Return (X, Y) of the center of cell containing provided text 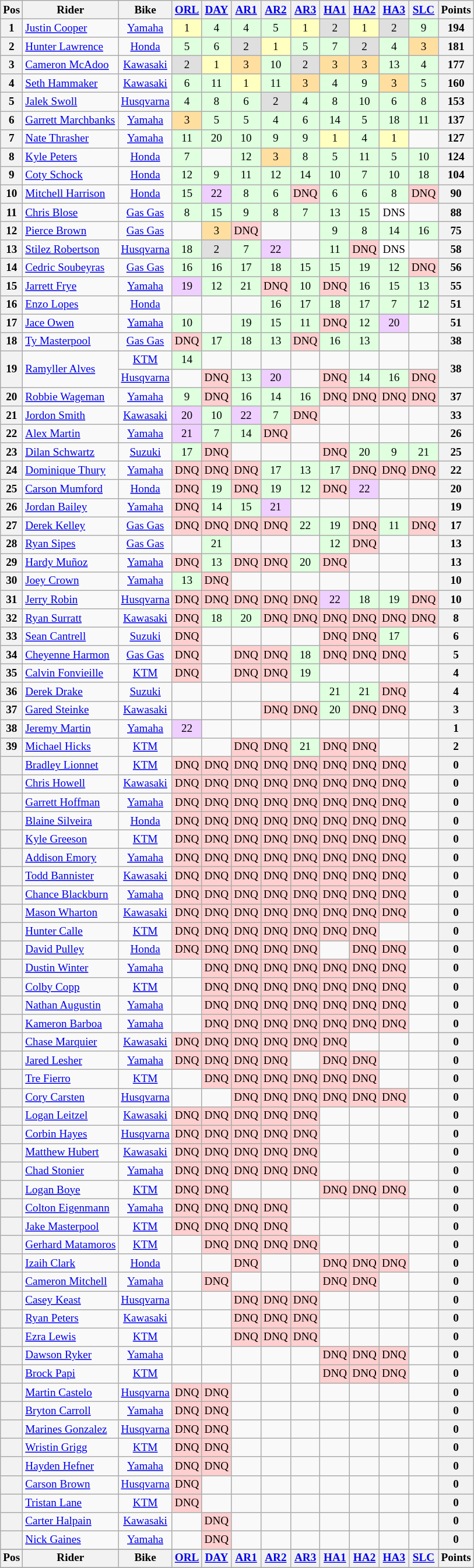
Ezra Lewis (71, 1337)
39 (12, 747)
Jarrett Frye (71, 286)
Brock Papi (71, 1374)
Jace Owen (71, 323)
31 (12, 600)
Tristan Lane (71, 1503)
Bryton Carroll (71, 1411)
Todd Bannister (71, 876)
55 (456, 286)
Ryan Surratt (71, 618)
Jalek Swoll (71, 102)
Cameron Mitchell (71, 1282)
Ramyller Alves (71, 369)
Stilez Robertson (71, 249)
Hayden Hefner (71, 1466)
30 (12, 581)
Casey Keast (71, 1300)
137 (456, 120)
127 (456, 139)
Pierce Brown (71, 231)
Jared Lesher (71, 1060)
Logan Leitzel (71, 1116)
Cameron McAdoo (71, 65)
Gerhard Matamoros (71, 1245)
Michael Hicks (71, 747)
Mitchell Harrison (71, 194)
160 (456, 83)
177 (456, 65)
Kameron Barboa (71, 1024)
36 (12, 692)
90 (456, 194)
29 (12, 563)
Marines Gonzalez (71, 1429)
58 (456, 249)
Tre Fierro (71, 1079)
Colton Eigenmann (71, 1208)
Jake Masterpool (71, 1227)
Jordon Smith (71, 415)
Blaine Silveira (71, 821)
75 (456, 231)
27 (12, 526)
Carson Mumford (71, 489)
Dustin Winter (71, 968)
Nate Thrasher (71, 139)
Kyle Greeson (71, 839)
Cheyenne Harmon (71, 655)
Sean Cantrell (71, 636)
32 (12, 618)
Ryan Sipes (71, 544)
Matthew Hubert (71, 1153)
Martin Castelo (71, 1393)
Calvin Fonvieille (71, 674)
Nick Gaines (71, 1540)
Cory Carsten (71, 1097)
24 (12, 471)
Colby Copp (71, 987)
28 (12, 544)
Ryan Peters (71, 1319)
Nathan Augustin (71, 1005)
104 (456, 175)
Chase Marquier (71, 1042)
Hunter Lawrence (71, 47)
Logan Boye (71, 1190)
88 (456, 213)
Kyle Peters (71, 157)
Dilan Schwartz (71, 452)
Carter Halpain (71, 1521)
Jordan Bailey (71, 508)
153 (456, 102)
23 (12, 452)
Alex Martin (71, 434)
Garrett Marchbanks (71, 120)
Hardy Muñoz (71, 563)
Cedric Soubeyras (71, 268)
Dominique Thury (71, 471)
Garrett Hoffman (71, 802)
Chance Blackburn (71, 894)
Carson Brown (71, 1485)
34 (12, 655)
Hunter Calle (71, 932)
124 (456, 157)
David Pulley (71, 950)
Enzo Lopes (71, 305)
Dawson Ryker (71, 1355)
Chris Howell (71, 784)
Mason Wharton (71, 913)
181 (456, 47)
Justin Cooper (71, 28)
Gared Steinke (71, 710)
Addison Emory (71, 858)
Jeremy Martin (71, 729)
Izaih Clark (71, 1263)
Ty Masterpool (71, 341)
Joey Crown (71, 581)
Robbie Wageman (71, 397)
Jerry Robin (71, 600)
Derek Kelley (71, 526)
Seth Hammaker (71, 83)
56 (456, 268)
Corbin Hayes (71, 1134)
Chris Blose (71, 213)
Chad Stonier (71, 1171)
Coty Schock (71, 175)
35 (12, 674)
Derek Drake (71, 692)
Wristin Grigg (71, 1448)
194 (456, 28)
Bradley Lionnet (71, 766)
